For the text-containing cell, return its midpoint in [X, Y] coordinate format. 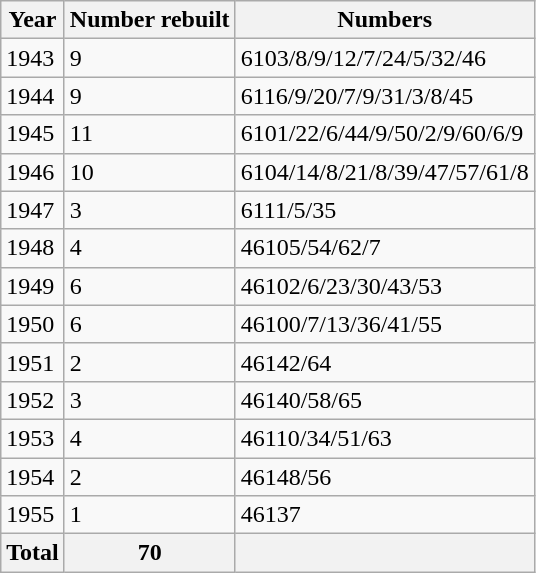
46110/34/51/63 [384, 438]
1951 [33, 362]
6116/9/20/7/9/31/3/8/45 [384, 96]
1953 [33, 438]
1944 [33, 96]
Numbers [384, 20]
Total [33, 553]
6103/8/9/12/7/24/5/32/46 [384, 58]
46105/54/62/7 [384, 248]
46140/58/65 [384, 400]
1947 [33, 210]
1943 [33, 58]
1 [150, 515]
6101/22/6/44/9/50/2/9/60/6/9 [384, 134]
1955 [33, 515]
1950 [33, 324]
6104/14/8/21/8/39/47/57/61/8 [384, 172]
46142/64 [384, 362]
Number rebuilt [150, 20]
46102/6/23/30/43/53 [384, 286]
1945 [33, 134]
1948 [33, 248]
1952 [33, 400]
10 [150, 172]
1946 [33, 172]
46137 [384, 515]
11 [150, 134]
1949 [33, 286]
Year [33, 20]
1954 [33, 477]
46148/56 [384, 477]
70 [150, 553]
6111/5/35 [384, 210]
46100/7/13/36/41/55 [384, 324]
